From the cell containing the given text, extract its center point as (x, y) coordinate. 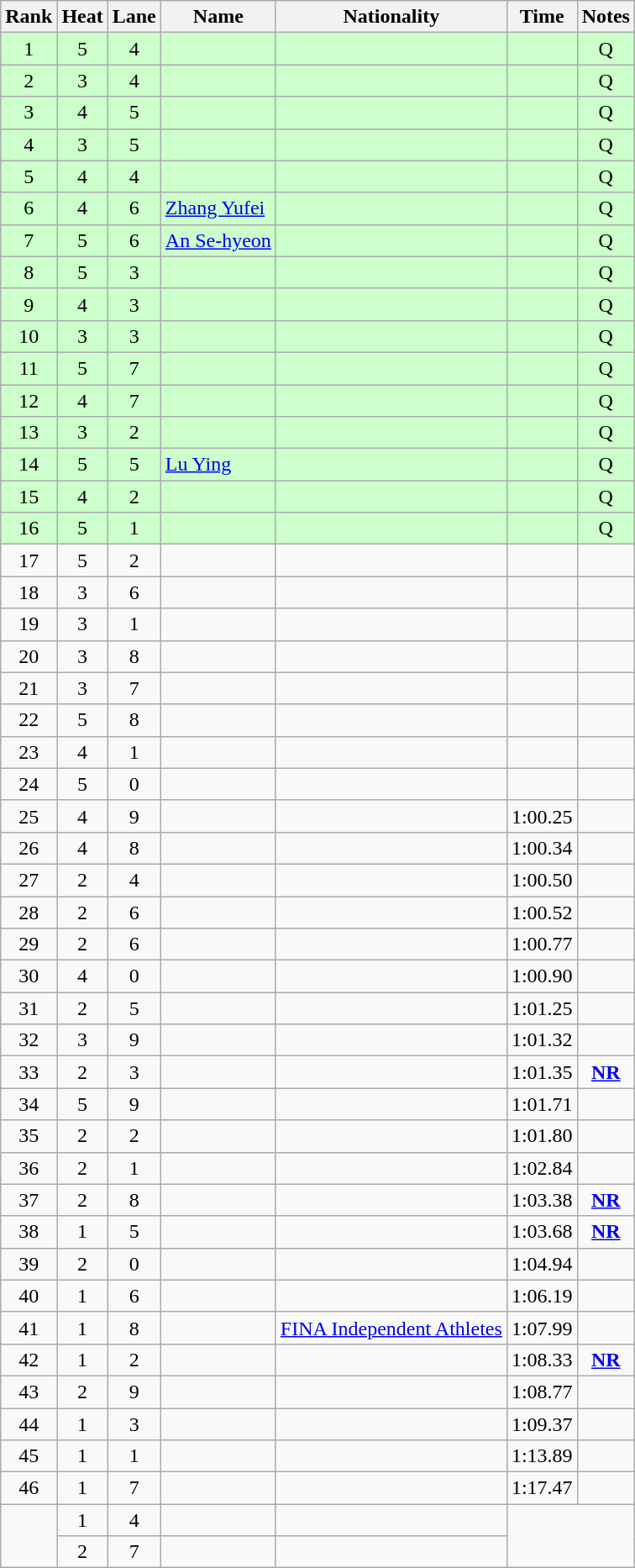
35 (29, 1136)
27 (29, 880)
40 (29, 1296)
11 (29, 368)
44 (29, 1424)
Rank (29, 17)
29 (29, 944)
37 (29, 1200)
Name (218, 17)
Heat (82, 17)
1:06.19 (542, 1296)
1:01.35 (542, 1072)
1:01.25 (542, 1008)
1:00.25 (542, 816)
20 (29, 656)
Time (542, 17)
21 (29, 688)
18 (29, 592)
42 (29, 1360)
1:07.99 (542, 1328)
41 (29, 1328)
1:00.34 (542, 848)
15 (29, 497)
46 (29, 1488)
1:00.90 (542, 976)
10 (29, 336)
34 (29, 1104)
1:00.77 (542, 944)
30 (29, 976)
FINA Independent Athletes (391, 1328)
1:01.71 (542, 1104)
45 (29, 1456)
28 (29, 912)
Notes (606, 17)
32 (29, 1040)
17 (29, 560)
1:01.80 (542, 1136)
1:08.33 (542, 1360)
1:00.50 (542, 880)
Lane (134, 17)
1:04.94 (542, 1264)
1:02.84 (542, 1168)
1:00.52 (542, 912)
13 (29, 433)
16 (29, 529)
22 (29, 720)
Zhang Yufei (218, 208)
1:09.37 (542, 1424)
23 (29, 752)
43 (29, 1392)
12 (29, 401)
1:17.47 (542, 1488)
38 (29, 1232)
Nationality (391, 17)
Lu Ying (218, 465)
39 (29, 1264)
1:03.68 (542, 1232)
1:01.32 (542, 1040)
31 (29, 1008)
25 (29, 816)
26 (29, 848)
19 (29, 624)
1:03.38 (542, 1200)
14 (29, 465)
1:08.77 (542, 1392)
1:13.89 (542, 1456)
36 (29, 1168)
An Se-hyeon (218, 240)
33 (29, 1072)
24 (29, 784)
